Pinpoint the cell where the given text exists, returning its [X, Y] midpoint coordinate. 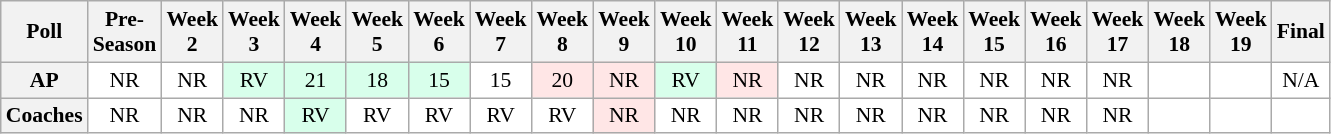
Week17 [1118, 32]
Week8 [562, 32]
N/A [1301, 80]
Week6 [439, 32]
18 [377, 80]
Week4 [316, 32]
20 [562, 80]
Week19 [1241, 32]
Final [1301, 32]
Pre-Season [125, 32]
Week18 [1179, 32]
Week13 [871, 32]
Week7 [501, 32]
Week3 [254, 32]
Week9 [624, 32]
Coaches [44, 116]
Week16 [1056, 32]
Week12 [809, 32]
Week11 [748, 32]
Week2 [192, 32]
Poll [44, 32]
Week5 [377, 32]
21 [316, 80]
AP [44, 80]
Week15 [994, 32]
Week14 [933, 32]
Week10 [686, 32]
